Detect which cell encompasses the target text, then output its [X, Y] center coordinate. 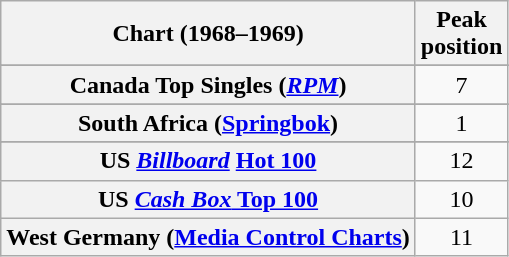
1 [461, 123]
10 [461, 199]
12 [461, 161]
Canada Top Singles (RPM) [208, 85]
Peakposition [461, 34]
Chart (1968–1969) [208, 34]
11 [461, 237]
West Germany (Media Control Charts) [208, 237]
South Africa (Springbok) [208, 123]
US Cash Box Top 100 [208, 199]
7 [461, 85]
US Billboard Hot 100 [208, 161]
